Extract the [x, y] coordinate from the center of the cell holding the provided text.  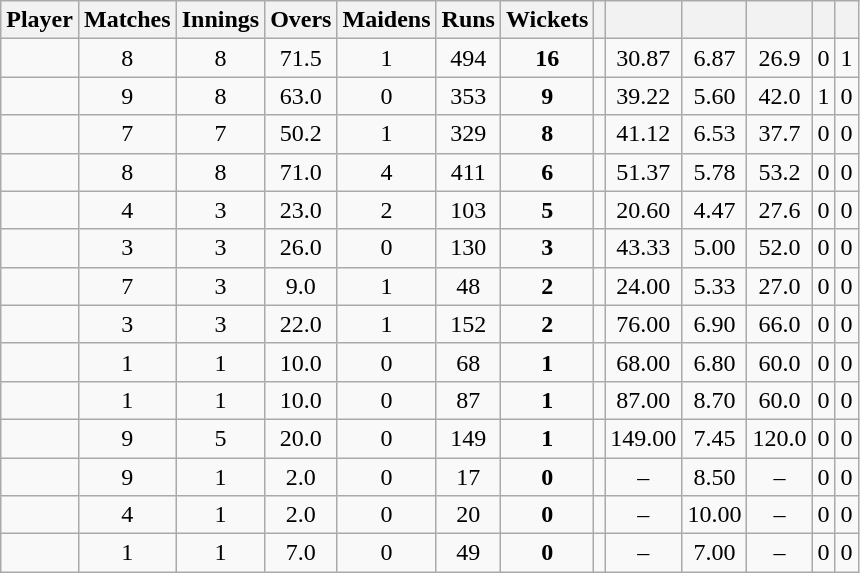
17 [468, 477]
411 [468, 172]
68 [468, 362]
7.00 [714, 553]
66.0 [780, 324]
7.0 [301, 553]
6.90 [714, 324]
22.0 [301, 324]
20.60 [644, 210]
87 [468, 400]
43.33 [644, 248]
51.37 [644, 172]
120.0 [780, 438]
329 [468, 134]
103 [468, 210]
Innings [220, 20]
5.33 [714, 286]
41.12 [644, 134]
Player [40, 20]
20 [468, 515]
9.0 [301, 286]
4.47 [714, 210]
7.45 [714, 438]
27.6 [780, 210]
5.78 [714, 172]
42.0 [780, 96]
Matches [127, 20]
27.0 [780, 286]
76.00 [644, 324]
37.7 [780, 134]
16 [546, 58]
24.00 [644, 286]
130 [468, 248]
8.70 [714, 400]
5.60 [714, 96]
68.00 [644, 362]
8.50 [714, 477]
6.53 [714, 134]
23.0 [301, 210]
5.00 [714, 248]
353 [468, 96]
30.87 [644, 58]
10.00 [714, 515]
48 [468, 286]
49 [468, 553]
6.87 [714, 58]
6 [546, 172]
71.5 [301, 58]
494 [468, 58]
149.00 [644, 438]
6.80 [714, 362]
52.0 [780, 248]
Maidens [386, 20]
71.0 [301, 172]
87.00 [644, 400]
39.22 [644, 96]
53.2 [780, 172]
152 [468, 324]
50.2 [301, 134]
149 [468, 438]
20.0 [301, 438]
Wickets [546, 20]
Overs [301, 20]
Runs [468, 20]
63.0 [301, 96]
26.9 [780, 58]
26.0 [301, 248]
